Scan for the cell matching the given text and deliver its (X, Y) coordinate at center. 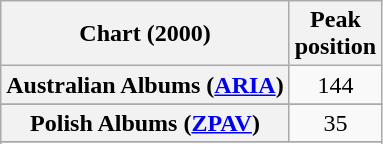
Australian Albums (ARIA) (145, 85)
35 (335, 123)
144 (335, 85)
Polish Albums (ZPAV) (145, 123)
Peakposition (335, 34)
Chart (2000) (145, 34)
